Determine the [x, y] coordinate at the center of the cell enclosing the given text.  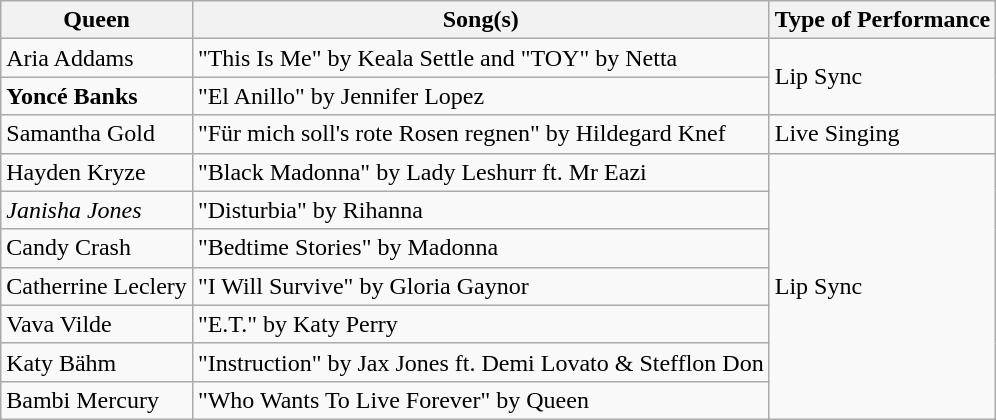
Aria Addams [97, 58]
Type of Performance [882, 20]
"El Anillo" by Jennifer Lopez [480, 96]
Song(s) [480, 20]
Janisha Jones [97, 210]
Live Singing [882, 134]
Queen [97, 20]
Catherrine Leclery [97, 286]
"This Is Me" by Keala Settle and "TOY" by Netta [480, 58]
"Who Wants To Live Forever" by Queen [480, 400]
"Für mich soll's rote Rosen regnen" by Hildegard Knef [480, 134]
"Instruction" by Jax Jones ft. Demi Lovato & Stefflon Don [480, 362]
Vava Vilde [97, 324]
Candy Crash [97, 248]
"E.T." by Katy Perry [480, 324]
Samantha Gold [97, 134]
"I Will Survive" by Gloria Gaynor [480, 286]
Katy Bähm [97, 362]
"Bedtime Stories" by Madonna [480, 248]
Hayden Kryze [97, 172]
Yoncé Banks [97, 96]
"Disturbia" by Rihanna [480, 210]
"Black Madonna" by Lady Leshurr ft. Mr Eazi [480, 172]
Bambi Mercury [97, 400]
